Extract the [x, y] coordinate from the center of the cell holding the provided text.  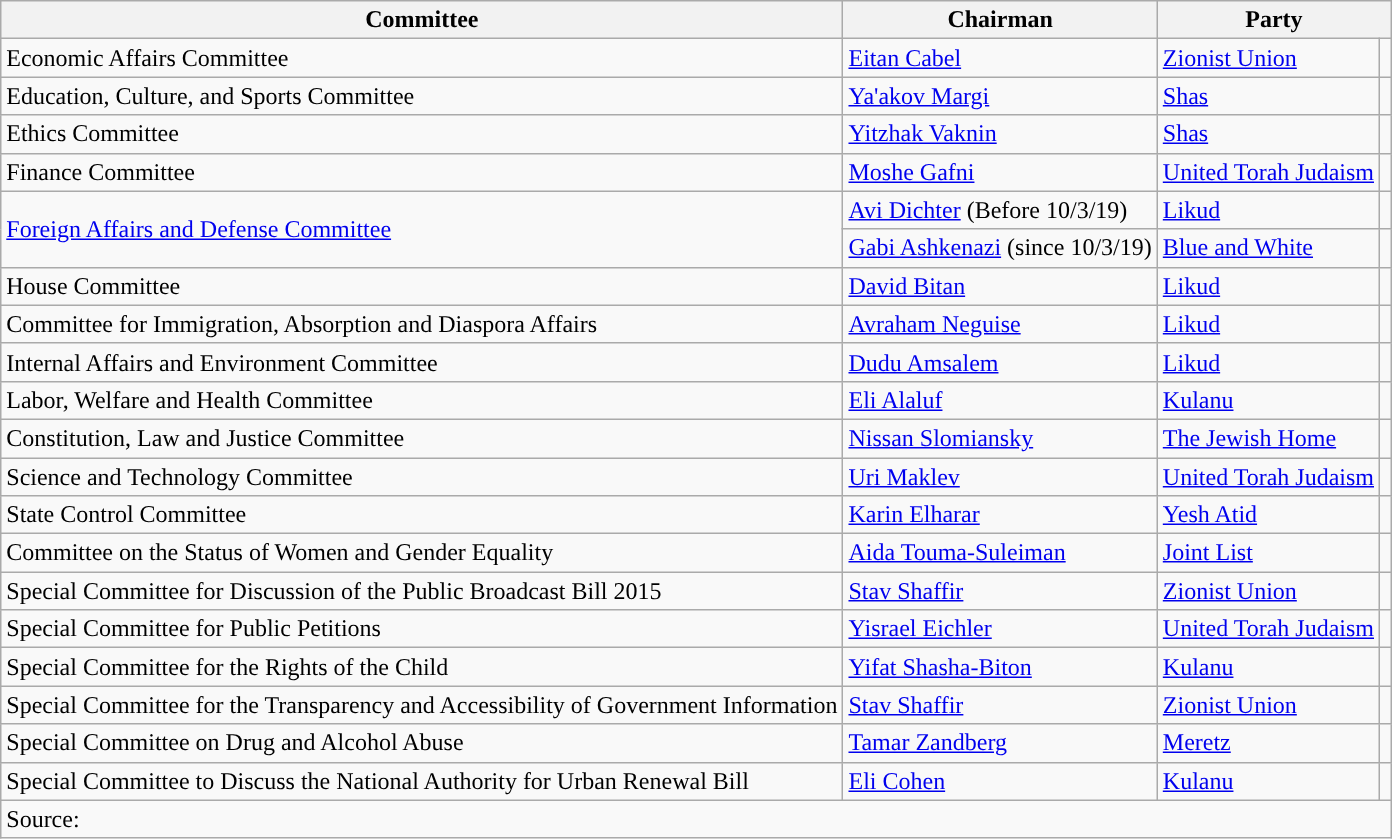
Committee [422, 20]
Yesh Atid [1268, 515]
Special Committee for the Rights of the Child [422, 667]
Avi Dichter (Before 10/3/19) [1000, 210]
Chairman [1000, 20]
Eli Alaluf [1000, 400]
Eli Cohen [1000, 781]
Special Committee on Drug and Alcohol Abuse [422, 743]
Joint List [1268, 553]
Yitzhak Vaknin [1000, 134]
Committee for Immigration, Absorption and Diaspora Affairs [422, 324]
Party [1274, 20]
Tamar Zandberg [1000, 743]
Finance Committee [422, 172]
Foreign Affairs and Defense Committee [422, 229]
Avraham Neguise [1000, 324]
Blue and White [1268, 248]
Special Committee for Discussion of the Public Broadcast Bill 2015 [422, 591]
Committee on the Status of Women and Gender Equality [422, 553]
The Jewish Home [1268, 438]
Special Committee for Public Petitions [422, 629]
Yifat Shasha-Biton [1000, 667]
Gabi Ashkenazi (since 10/3/19) [1000, 248]
Moshe Gafni [1000, 172]
Science and Technology Committee [422, 477]
Karin Elharar [1000, 515]
Ethics Committee [422, 134]
Constitution, Law and Justice Committee [422, 438]
Internal Affairs and Environment Committee [422, 362]
Source: [696, 819]
Eitan Cabel [1000, 58]
Aida Touma-Suleiman [1000, 553]
House Committee [422, 286]
Meretz [1268, 743]
Uri Maklev [1000, 477]
Special Committee for the Transparency and Accessibility of Government Information [422, 705]
Special Committee to Discuss the National Authority for Urban Renewal Bill [422, 781]
Economic Affairs Committee [422, 58]
State Control Committee [422, 515]
Ya'akov Margi [1000, 96]
Dudu Amsalem [1000, 362]
David Bitan [1000, 286]
Education, Culture, and Sports Committee [422, 96]
Nissan Slomiansky [1000, 438]
Labor, Welfare and Health Committee [422, 400]
Yisrael Eichler [1000, 629]
